Locate the cell with the specified text and output its [x, y] center coordinate. 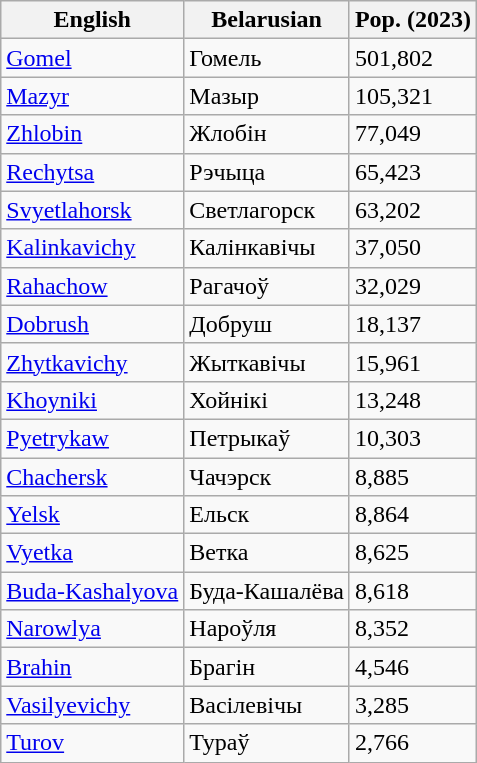
Рэчыца [267, 172]
Брагін [267, 667]
8,864 [412, 515]
501,802 [412, 58]
105,321 [412, 96]
18,137 [412, 324]
Mazyr [92, 96]
Dobrush [92, 324]
8,625 [412, 553]
3,285 [412, 705]
Narowlya [92, 629]
2,766 [412, 743]
Zhlobin [92, 134]
10,303 [412, 438]
Rahachow [92, 286]
Zhytkavichy [92, 362]
Ельск [267, 515]
8,885 [412, 477]
Светлагорск [267, 210]
4,546 [412, 667]
Гомель [267, 58]
65,423 [412, 172]
Рагачоў [267, 286]
37,050 [412, 248]
63,202 [412, 210]
Turov [92, 743]
Нароўля [267, 629]
Vyetka [92, 553]
Жыткавічы [267, 362]
Gomel [92, 58]
13,248 [412, 400]
Yelsk [92, 515]
Belarusian [267, 20]
Хойнікі [267, 400]
Svyetlahorsk [92, 210]
Brahin [92, 667]
Buda-Kashalyova [92, 591]
Rechytsa [92, 172]
Добруш [267, 324]
77,049 [412, 134]
Буда-Кашалёва [267, 591]
Chachersk [92, 477]
Калінкавічы [267, 248]
Петрыкаў [267, 438]
8,618 [412, 591]
Ветка [267, 553]
Pop. (2023) [412, 20]
Тураў [267, 743]
15,961 [412, 362]
Чачэрск [267, 477]
8,352 [412, 629]
Мазыр [267, 96]
Khoyniki [92, 400]
Жлобін [267, 134]
Vasilyevichy [92, 705]
Kalinkavichy [92, 248]
32,029 [412, 286]
Pyetrykaw [92, 438]
Васілевічы [267, 705]
English [92, 20]
